Provide the (x, y) coordinate of the cell's center where the given text is located.  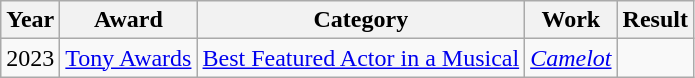
Best Featured Actor in a Musical (361, 58)
Year (30, 20)
Result (655, 20)
Work (571, 20)
Award (128, 20)
Category (361, 20)
2023 (30, 58)
Camelot (571, 58)
Tony Awards (128, 58)
